Return (X, Y) of the center of cell containing provided text 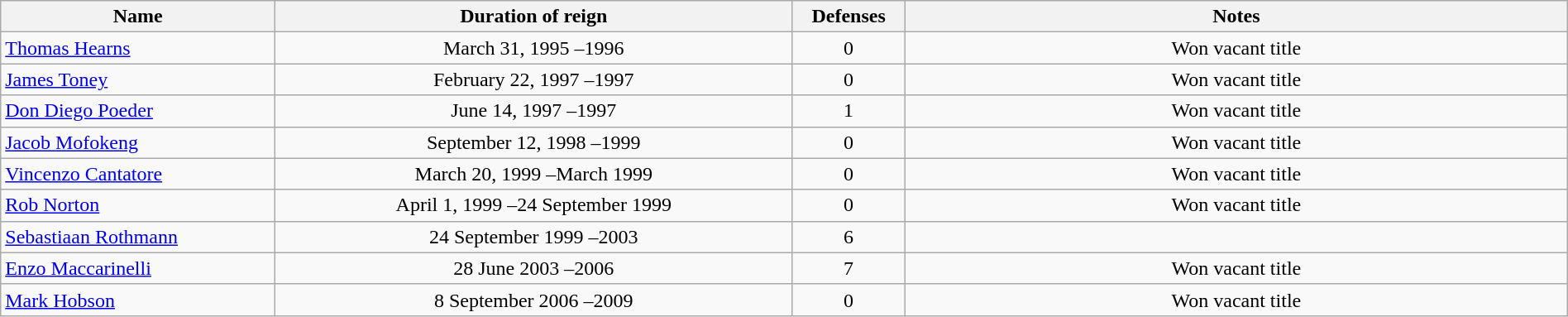
Notes (1236, 17)
7 (849, 268)
Sebastiaan Rothmann (138, 237)
September 12, 1998 –1999 (534, 142)
28 June 2003 –2006 (534, 268)
Name (138, 17)
Enzo Maccarinelli (138, 268)
James Toney (138, 79)
June 14, 1997 –1997 (534, 111)
Thomas Hearns (138, 48)
Defenses (849, 17)
February 22, 1997 –1997 (534, 79)
24 September 1999 –2003 (534, 237)
Jacob Mofokeng (138, 142)
March 31, 1995 –1996 (534, 48)
Mark Hobson (138, 300)
1 (849, 111)
Duration of reign (534, 17)
Don Diego Poeder (138, 111)
March 20, 1999 –March 1999 (534, 174)
8 September 2006 –2009 (534, 300)
Rob Norton (138, 205)
6 (849, 237)
April 1, 1999 –24 September 1999 (534, 205)
Vincenzo Cantatore (138, 174)
